For the text-containing cell, return its midpoint in [X, Y] coordinate format. 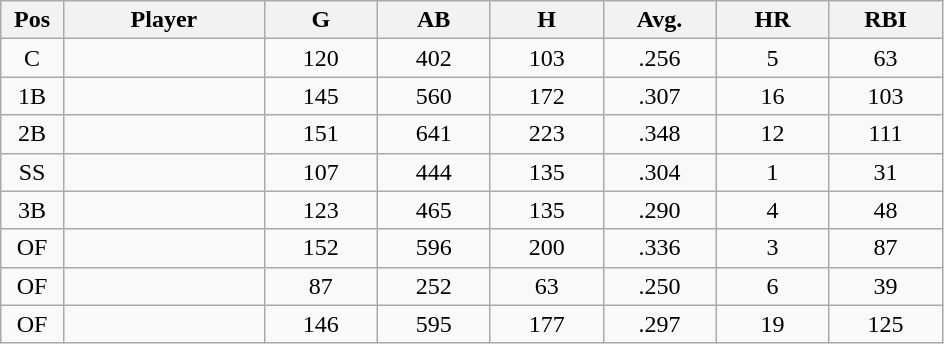
.304 [660, 172]
.348 [660, 134]
402 [434, 58]
19 [772, 324]
152 [320, 248]
.297 [660, 324]
151 [320, 134]
16 [772, 96]
.256 [660, 58]
465 [434, 210]
1 [772, 172]
HR [772, 20]
.290 [660, 210]
111 [886, 134]
596 [434, 248]
.307 [660, 96]
177 [546, 324]
Player [164, 20]
12 [772, 134]
146 [320, 324]
31 [886, 172]
444 [434, 172]
3 [772, 248]
H [546, 20]
560 [434, 96]
641 [434, 134]
2B [32, 134]
595 [434, 324]
123 [320, 210]
223 [546, 134]
C [32, 58]
AB [434, 20]
G [320, 20]
125 [886, 324]
48 [886, 210]
172 [546, 96]
145 [320, 96]
.250 [660, 286]
3B [32, 210]
1B [32, 96]
4 [772, 210]
SS [32, 172]
252 [434, 286]
107 [320, 172]
39 [886, 286]
RBI [886, 20]
5 [772, 58]
6 [772, 286]
120 [320, 58]
.336 [660, 248]
Avg. [660, 20]
200 [546, 248]
Pos [32, 20]
